From the cell containing the given text, extract its center point as [X, Y] coordinate. 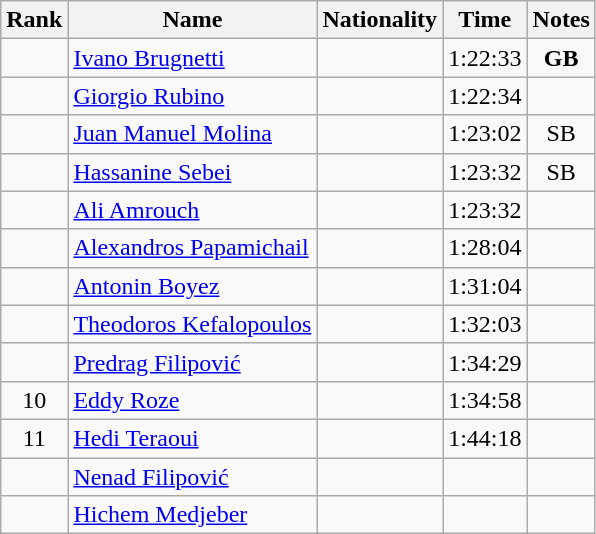
Name [192, 20]
Ivano Brugnetti [192, 58]
Alexandros Papamichail [192, 248]
Eddy Roze [192, 400]
1:31:04 [485, 286]
1:23:02 [485, 134]
Hedi Teraoui [192, 438]
Nenad Filipović [192, 477]
Hichem Medjeber [192, 515]
1:22:33 [485, 58]
Giorgio Rubino [192, 96]
Nationality [380, 20]
1:34:29 [485, 362]
1:44:18 [485, 438]
1:28:04 [485, 248]
1:34:58 [485, 400]
1:22:34 [485, 96]
Antonin Boyez [192, 286]
Ali Amrouch [192, 210]
GB [561, 58]
11 [34, 438]
Juan Manuel Molina [192, 134]
Predrag Filipović [192, 362]
Hassanine Sebei [192, 172]
1:32:03 [485, 324]
10 [34, 400]
Time [485, 20]
Rank [34, 20]
Notes [561, 20]
Theodoros Kefalopoulos [192, 324]
